Pinpoint the cell where the given text exists, returning its (X, Y) midpoint coordinate. 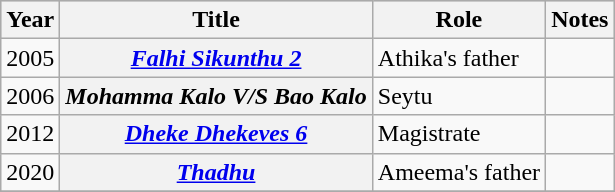
2006 (30, 96)
Year (30, 20)
Thadhu (216, 172)
Role (458, 20)
Title (216, 20)
Ameema's father (458, 172)
2020 (30, 172)
Notes (580, 20)
Athika's father (458, 58)
Dheke Dhekeves 6 (216, 134)
Seytu (458, 96)
Falhi Sikunthu 2 (216, 58)
Mohamma Kalo V/S Bao Kalo (216, 96)
2005 (30, 58)
Magistrate (458, 134)
2012 (30, 134)
